Return [x, y] of the center of cell containing provided text 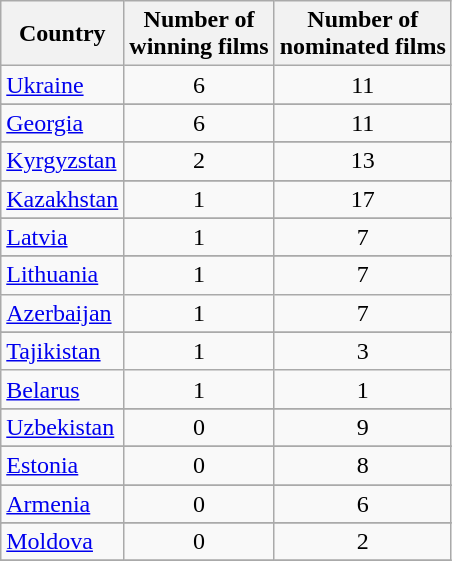
Lithuania [62, 275]
Latvia [62, 237]
Tajikistan [62, 351]
Kazakhstan [62, 199]
Armenia [62, 503]
8 [362, 465]
9 [362, 427]
Country [62, 34]
Estonia [62, 465]
Kyrgyzstan [62, 161]
3 [362, 351]
Moldova [62, 542]
Ukraine [62, 85]
Number ofwinning films [199, 34]
Uzbekistan [62, 427]
Georgia [62, 123]
17 [362, 199]
Belarus [62, 389]
13 [362, 161]
Azerbaijan [62, 313]
Number ofnominated films [362, 34]
